Determine the [x, y] coordinate at the center of the cell enclosing the given text.  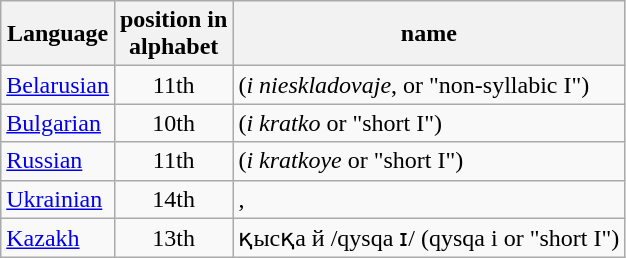
10th [173, 123]
, [429, 199]
Russian [58, 161]
(i kratko or "short I") [429, 123]
Bulgarian [58, 123]
Ukrainian [58, 199]
Kazakh [58, 238]
Belarusian [58, 85]
(i kratkoye or "short I") [429, 161]
position in alphabet [173, 34]
14th [173, 199]
(i nieskladovaje, or "non-syllabic I") [429, 85]
қысқа й /qysqa ɪ/ (qysqa i or "short I") [429, 238]
13th [173, 238]
Language [58, 34]
name [429, 34]
